From the cell containing the given text, extract its center point as [X, Y] coordinate. 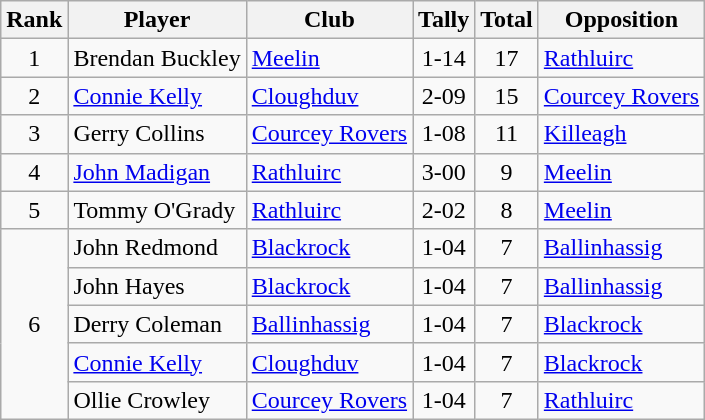
5 [34, 210]
2-02 [444, 210]
3-00 [444, 172]
John Redmond [157, 248]
Total [507, 20]
Gerry Collins [157, 134]
1 [34, 58]
8 [507, 210]
2-09 [444, 96]
Derry Coleman [157, 324]
9 [507, 172]
3 [34, 134]
Club [329, 20]
Rank [34, 20]
Brendan Buckley [157, 58]
Ollie Crowley [157, 400]
Killeagh [621, 134]
17 [507, 58]
Opposition [621, 20]
John Hayes [157, 286]
1-08 [444, 134]
Tally [444, 20]
Tommy O'Grady [157, 210]
4 [34, 172]
15 [507, 96]
John Madigan [157, 172]
6 [34, 324]
11 [507, 134]
Player [157, 20]
1-14 [444, 58]
2 [34, 96]
